Find where the given text appears and provide that cell's center as (X, Y) coordinate. 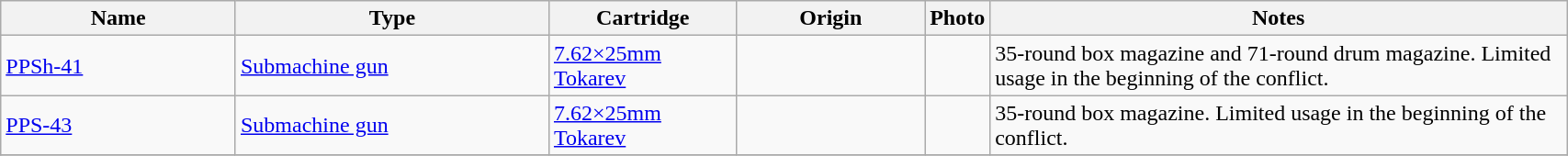
Origin (830, 18)
Name (118, 18)
35-round box magazine and 71-round drum magazine. Limited usage in the beginning of the conflict. (1279, 66)
Type (391, 18)
PPS-43 (118, 125)
Photo (957, 18)
PPSh-41 (118, 66)
Notes (1279, 18)
35-round box magazine. Limited usage in the beginning of the conflict. (1279, 125)
Cartridge (643, 18)
